Scan for the cell matching the given text and deliver its [x, y] coordinate at center. 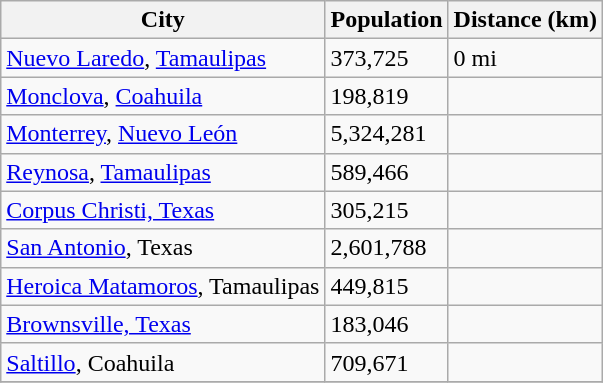
183,046 [386, 324]
Distance (km) [525, 20]
Heroica Matamoros, Tamaulipas [163, 286]
373,725 [386, 58]
Brownsville, Texas [163, 324]
305,215 [386, 210]
Monterrey, Nuevo León [163, 134]
Corpus Christi, Texas [163, 210]
Nuevo Laredo, Tamaulipas [163, 58]
5,324,281 [386, 134]
449,815 [386, 286]
198,819 [386, 96]
2,601,788 [386, 248]
0 mi [525, 58]
Reynosa, Tamaulipas [163, 172]
City [163, 20]
Saltillo, Coahuila [163, 362]
Population [386, 20]
San Antonio, Texas [163, 248]
709,671 [386, 362]
589,466 [386, 172]
Monclova, Coahuila [163, 96]
